Scan for the cell matching the given text and deliver its [x, y] coordinate at center. 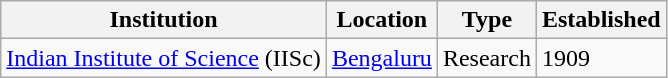
Indian Institute of Science (IISc) [164, 58]
Institution [164, 20]
1909 [601, 58]
Established [601, 20]
Bengaluru [382, 58]
Type [486, 20]
Location [382, 20]
Research [486, 58]
